Scan for the cell matching the given text and deliver its (x, y) coordinate at center. 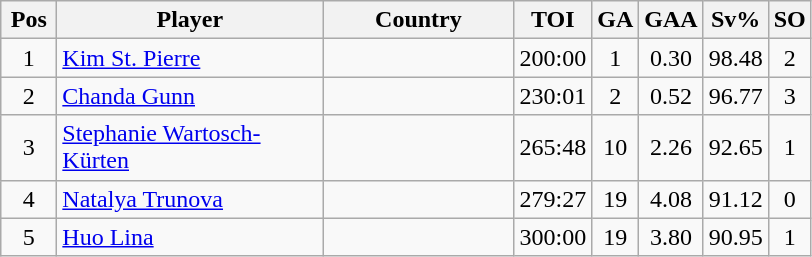
0.52 (671, 96)
Natalya Trunova (190, 199)
265:48 (553, 148)
91.12 (736, 199)
230:01 (553, 96)
98.48 (736, 58)
TOI (553, 20)
SO (790, 20)
4.08 (671, 199)
96.77 (736, 96)
4 (29, 199)
5 (29, 237)
0 (790, 199)
90.95 (736, 237)
Player (190, 20)
0.30 (671, 58)
3.80 (671, 237)
300:00 (553, 237)
Huo Lina (190, 237)
92.65 (736, 148)
Chanda Gunn (190, 96)
GA (616, 20)
Pos (29, 20)
Country (418, 20)
Kim St. Pierre (190, 58)
GAA (671, 20)
2.26 (671, 148)
Sv% (736, 20)
279:27 (553, 199)
200:00 (553, 58)
10 (616, 148)
Stephanie Wartosch-Kürten (190, 148)
